For the text-containing cell, return its midpoint in (x, y) coordinate format. 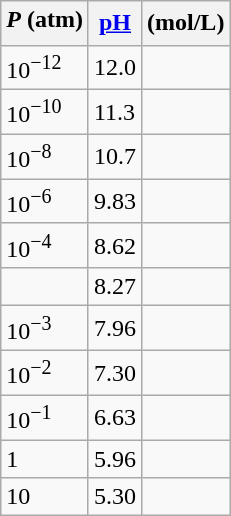
5.96 (114, 459)
10.7 (114, 156)
5.30 (114, 497)
8.62 (114, 246)
12.0 (114, 68)
1 (45, 459)
10−10 (45, 112)
7.96 (114, 328)
10−3 (45, 328)
10−8 (45, 156)
10−1 (45, 418)
10−4 (45, 246)
pH (114, 23)
8.27 (114, 287)
9.83 (114, 202)
(mol/L) (186, 23)
10 (45, 497)
10−6 (45, 202)
6.63 (114, 418)
7.30 (114, 372)
10−2 (45, 372)
10−12 (45, 68)
11.3 (114, 112)
P (atm) (45, 23)
